Search for the cell housing the specified text and yield its (x, y) center coordinate. 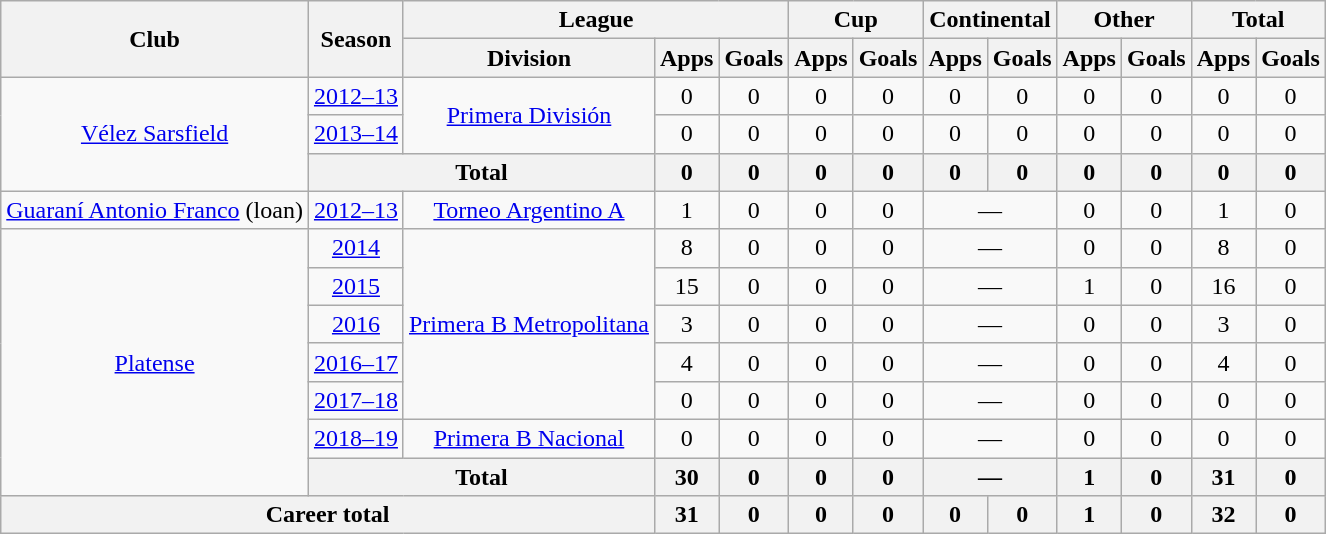
15 (686, 286)
2015 (356, 286)
Torneo Argentino A (528, 210)
Guaraní Antonio Franco (loan) (155, 210)
Primera División (528, 115)
Season (356, 39)
2013–14 (356, 134)
2018–19 (356, 438)
2016–17 (356, 362)
Division (528, 58)
Platense (155, 362)
30 (686, 477)
2017–18 (356, 400)
Other (1124, 20)
16 (1223, 286)
Club (155, 39)
Vélez Sarsfield (155, 134)
2014 (356, 248)
32 (1223, 515)
Continental (990, 20)
Primera B Metropolitana (528, 324)
Career total (328, 515)
2016 (356, 324)
Primera B Nacional (528, 438)
League (596, 20)
Cup (856, 20)
